Scan for the cell matching the given text and deliver its (X, Y) coordinate at center. 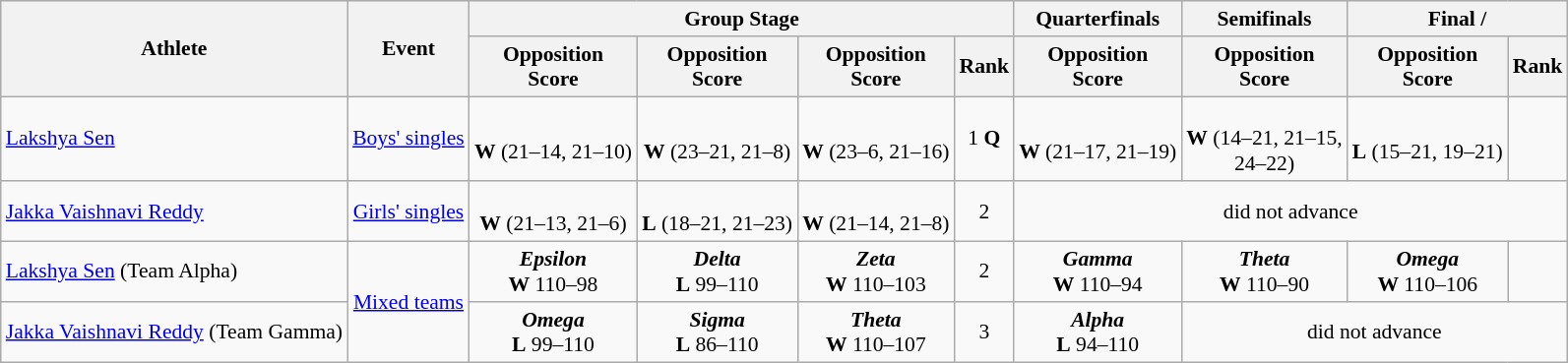
AlphaL 94–110 (1098, 333)
SigmaL 86–110 (717, 333)
ThetaW 110–90 (1264, 272)
W (21–13, 21–6) (553, 212)
OmegaW 110–106 (1427, 272)
Boys' singles (408, 140)
1 Q (984, 140)
EpsilonW 110–98 (553, 272)
W (23–21, 21–8) (717, 140)
Group Stage (742, 19)
Final / (1458, 19)
3 (984, 333)
L (15–21, 19–21) (1427, 140)
L (18–21, 21–23) (717, 212)
Girls' singles (408, 212)
W (23–6, 21–16) (876, 140)
Quarterfinals (1098, 19)
Semifinals (1264, 19)
OmegaL 99–110 (553, 333)
W (21–14, 21–8) (876, 212)
Jakka Vaishnavi Reddy (174, 212)
W (21–17, 21–19) (1098, 140)
Event (408, 49)
ThetaW 110–107 (876, 333)
Lakshya Sen (174, 140)
Jakka Vaishnavi Reddy (Team Gamma) (174, 333)
ZetaW 110–103 (876, 272)
W (21–14, 21–10) (553, 140)
Athlete (174, 49)
GammaW 110–94 (1098, 272)
DeltaL 99–110 (717, 272)
W (14–21, 21–15,24–22) (1264, 140)
Mixed teams (408, 302)
Lakshya Sen (Team Alpha) (174, 272)
